Pinpoint the cell where the given text exists, returning its [X, Y] midpoint coordinate. 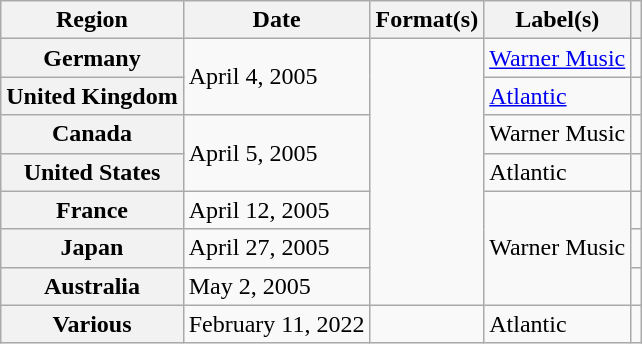
April 5, 2005 [276, 153]
Date [276, 20]
Germany [92, 58]
April 4, 2005 [276, 77]
Canada [92, 134]
Label(s) [558, 20]
April 27, 2005 [276, 248]
Various [92, 324]
Australia [92, 286]
Region [92, 20]
April 12, 2005 [276, 210]
Format(s) [427, 20]
France [92, 210]
February 11, 2022 [276, 324]
May 2, 2005 [276, 286]
United States [92, 172]
United Kingdom [92, 96]
Japan [92, 248]
